Return [X, Y] of the center of cell containing provided text 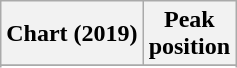
Peak position [189, 34]
Chart (2019) [72, 34]
